Return the (x, y) coordinate for the center point of the cell that contains the specified text.  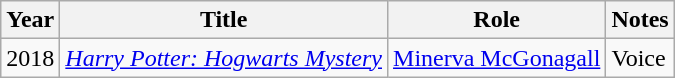
Year (30, 20)
Harry Potter: Hogwarts Mystery (224, 58)
Role (497, 20)
Voice (640, 58)
Title (224, 20)
Minerva McGonagall (497, 58)
2018 (30, 58)
Notes (640, 20)
